Capture the cell that displays the provided text and extract its (X, Y) central coordinate. 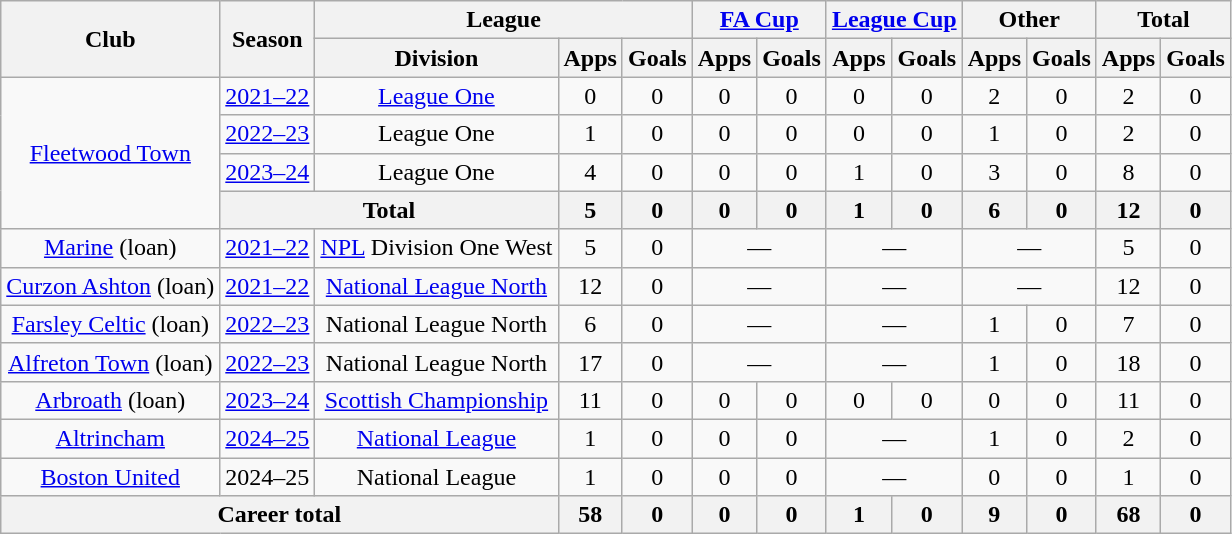
League Cup (894, 20)
Division (436, 58)
68 (1128, 515)
8 (1128, 172)
Farsley Celtic (loan) (110, 324)
9 (994, 515)
Season (268, 39)
Arbroath (loan) (110, 400)
League (504, 20)
Scottish Championship (436, 400)
Altrincham (110, 438)
NPL Division One West (436, 248)
Other (1029, 20)
Curzon Ashton (loan) (110, 286)
Alfreton Town (loan) (110, 362)
3 (994, 172)
Career total (280, 515)
18 (1128, 362)
FA Cup (759, 20)
58 (590, 515)
4 (590, 172)
17 (590, 362)
Boston United (110, 477)
Club (110, 39)
Marine (loan) (110, 248)
7 (1128, 324)
Fleetwood Town (110, 153)
